Locate the cell with the specified text and output its (X, Y) center coordinate. 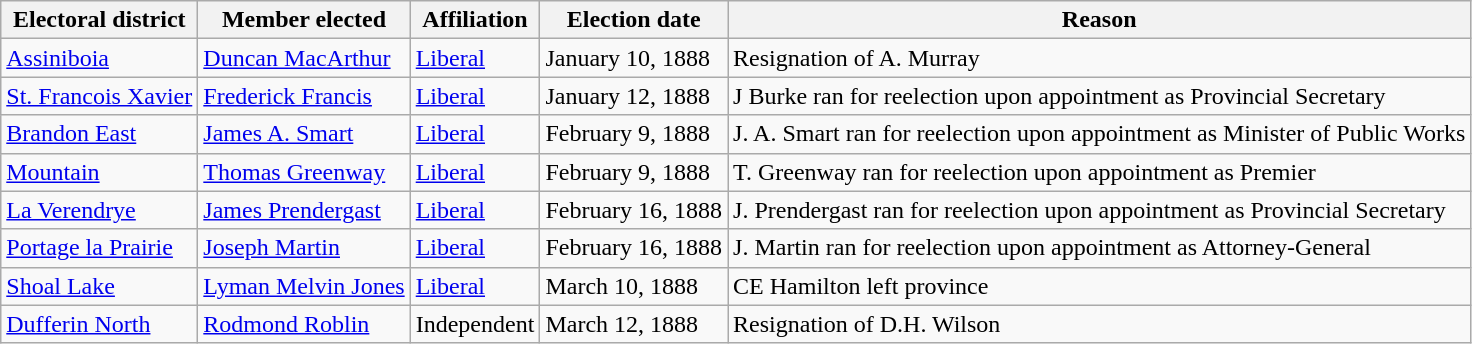
Portage la Prairie (100, 248)
January 12, 1888 (634, 96)
Independent (475, 324)
Duncan MacArthur (304, 58)
Election date (634, 20)
Assiniboia (100, 58)
Shoal Lake (100, 286)
J. A. Smart ran for reelection upon appointment as Minister of Public Works (1100, 134)
Mountain (100, 172)
J Burke ran for reelection upon appointment as Provincial Secretary (1100, 96)
CE Hamilton left province (1100, 286)
Member elected (304, 20)
Frederick Francis (304, 96)
Resignation of D.H. Wilson (1100, 324)
March 10, 1888 (634, 286)
January 10, 1888 (634, 58)
James A. Smart (304, 134)
Brandon East (100, 134)
Reason (1100, 20)
La Verendrye (100, 210)
St. Francois Xavier (100, 96)
Rodmond Roblin (304, 324)
Electoral district (100, 20)
T. Greenway ran for reelection upon appointment as Premier (1100, 172)
Joseph Martin (304, 248)
Lyman Melvin Jones (304, 286)
J. Martin ran for reelection upon appointment as Attorney-General (1100, 248)
Dufferin North (100, 324)
Thomas Greenway (304, 172)
March 12, 1888 (634, 324)
Affiliation (475, 20)
James Prendergast (304, 210)
J. Prendergast ran for reelection upon appointment as Provincial Secretary (1100, 210)
Resignation of A. Murray (1100, 58)
